Return (x, y) of the center of cell containing provided text 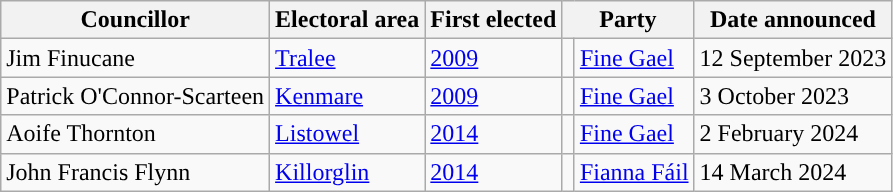
Party (628, 20)
12 September 2023 (793, 58)
Jim Finucane (136, 58)
2 February 2024 (793, 134)
Listowel (348, 134)
Date announced (793, 20)
Electoral area (348, 20)
Tralee (348, 58)
Kenmare (348, 96)
Councillor (136, 20)
Aoife Thornton (136, 134)
14 March 2024 (793, 172)
First elected (494, 20)
Patrick O'Connor-Scarteen (136, 96)
Killorglin (348, 172)
Fianna Fáil (634, 172)
John Francis Flynn (136, 172)
3 October 2023 (793, 96)
